Extract the [X, Y] coordinate from the center of the cell holding the provided text.  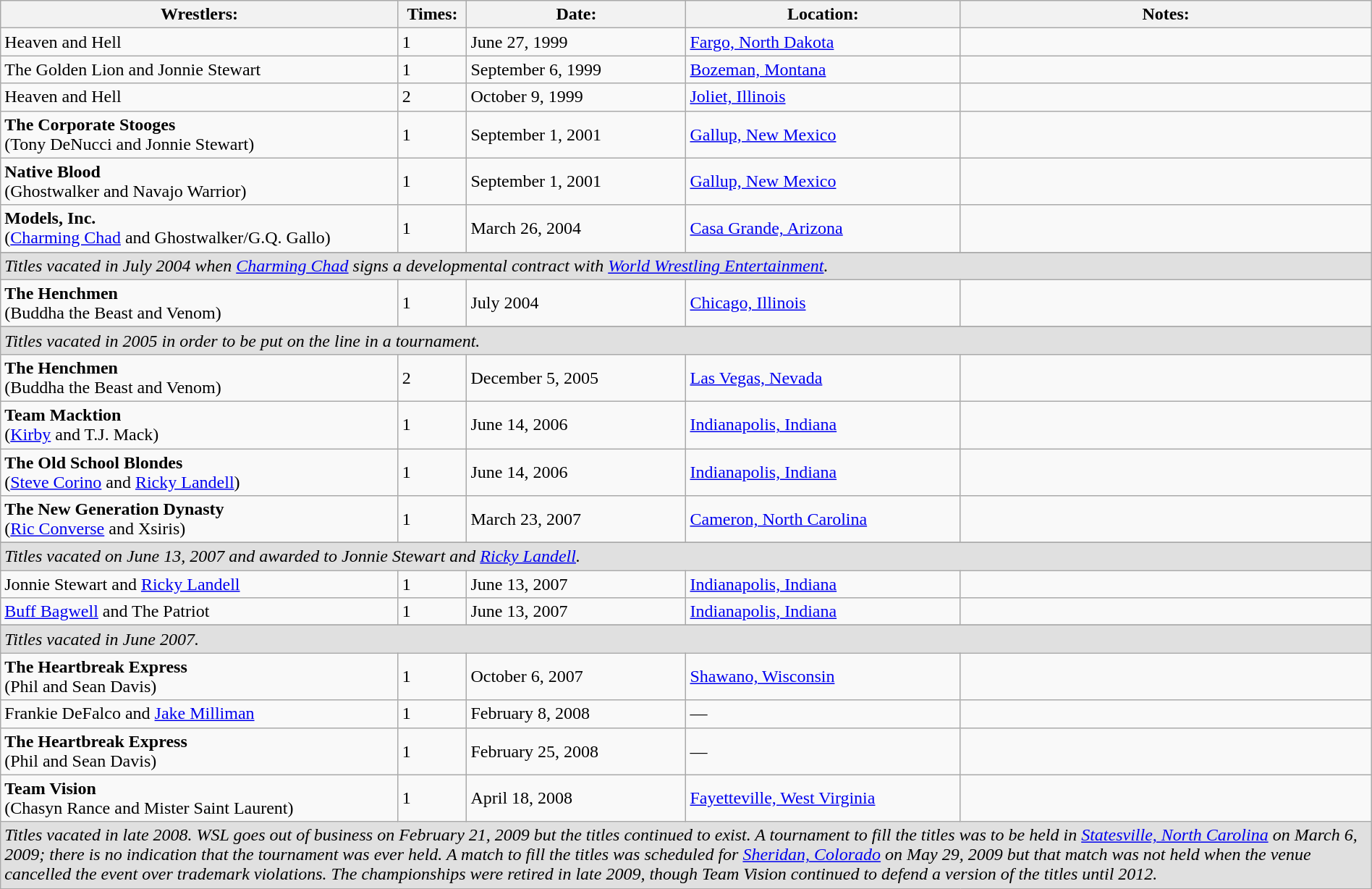
October 6, 2007 [576, 676]
Jonnie Stewart and Ricky Landell [200, 584]
Frankie DeFalco and Jake Milliman [200, 714]
The New Generation Dynasty(Ric Converse and Xsiris) [200, 520]
Titles vacated in 2005 in order to be put on the line in a tournament. [686, 340]
Location: [823, 14]
July 2004 [576, 303]
April 18, 2008 [576, 798]
Team Macktion(Kirby and T.J. Mack) [200, 424]
Fayetteville, West Virginia [823, 798]
September 6, 1999 [576, 69]
The Golden Lion and Jonnie Stewart [200, 69]
Times: [433, 14]
The Old School Blondes(Steve Corino and Ricky Landell) [200, 472]
Native Blood(Ghostwalker and Navajo Warrior) [200, 181]
February 8, 2008 [576, 714]
Team Vision(Chasyn Rance and Mister Saint Laurent) [200, 798]
Wrestlers: [200, 14]
Cameron, North Carolina [823, 520]
Buff Bagwell and The Patriot [200, 612]
October 9, 1999 [576, 97]
Titles vacated in July 2004 when Charming Chad signs a developmental contract with World Wrestling Entertainment. [686, 266]
Las Vegas, Nevada [823, 378]
Joliet, Illinois [823, 97]
Casa Grande, Arizona [823, 229]
Shawano, Wisconsin [823, 676]
Fargo, North Dakota [823, 42]
June 27, 1999 [576, 42]
March 26, 2004 [576, 229]
Bozeman, Montana [823, 69]
Titles vacated on June 13, 2007 and awarded to Jonnie Stewart and Ricky Landell. [686, 557]
February 25, 2008 [576, 751]
Chicago, Illinois [823, 303]
Notes: [1166, 14]
Models, Inc.(Charming Chad and Ghostwalker/G.Q. Gallo) [200, 229]
The Corporate Stooges(Tony DeNucci and Jonnie Stewart) [200, 135]
March 23, 2007 [576, 520]
Date: [576, 14]
Titles vacated in June 2007. [686, 639]
December 5, 2005 [576, 378]
